Locate the cell with the specified text and output its (X, Y) center coordinate. 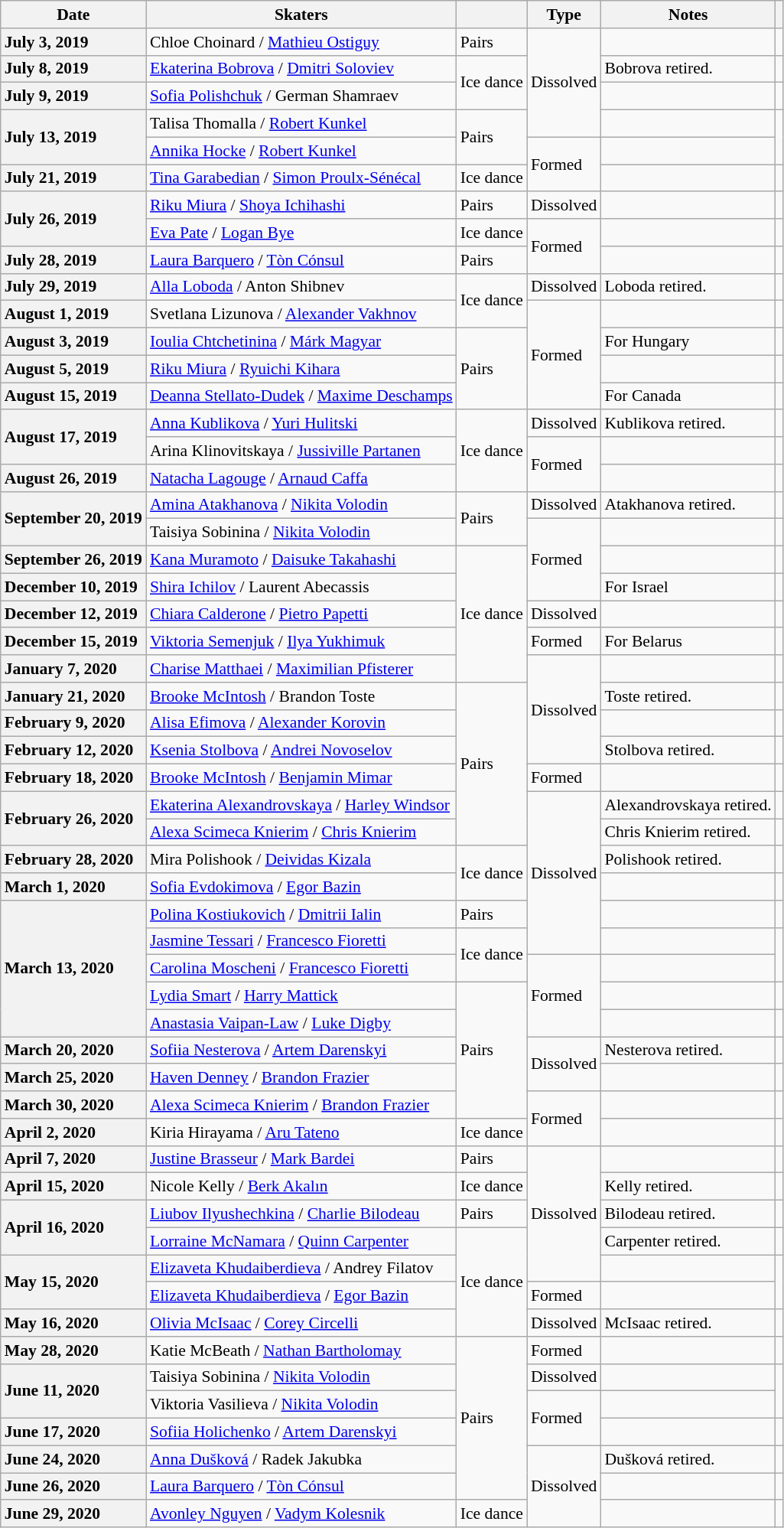
May 28, 2020 (73, 1350)
April 2, 2020 (73, 1132)
Atakhanova retired. (688, 505)
Loboda retired. (688, 287)
Alexa Scimeca Knierim / Brandon Frazier (301, 1105)
Avonley Nguyen / Vadym Kolesnik (301, 1514)
Justine Brasseur / Mark Bardei (301, 1159)
Dušková retired. (688, 1459)
Nesterova retired. (688, 1051)
January 7, 2020 (73, 669)
Anna Kublikova / Yuri Hulitski (301, 424)
Chiara Calderone / Pietro Papetti (301, 614)
April 15, 2020 (73, 1187)
Haven Denney / Brandon Frazier (301, 1078)
For Belarus (688, 642)
Ekaterina Alexandrovskaya / Harley Windsor (301, 805)
May 16, 2020 (73, 1323)
March 20, 2020 (73, 1051)
For Canada (688, 396)
July 28, 2019 (73, 260)
August 17, 2019 (73, 438)
March 25, 2020 (73, 1078)
Nicole Kelly / Berk Akalın (301, 1187)
Anastasia Vaipan-Law / Luke Digby (301, 1023)
For Israel (688, 587)
Sofia Polishchuk / German Shamraev (301, 96)
Skaters (301, 15)
Ekaterina Bobrova / Dmitri Soloviev (301, 69)
Stolbova retired. (688, 751)
McIsaac retired. (688, 1323)
Elizaveta Khudaiberdieva / Andrey Filatov (301, 1269)
June 17, 2020 (73, 1432)
July 26, 2019 (73, 219)
February 12, 2020 (73, 751)
December 12, 2019 (73, 614)
Eva Pate / Logan Bye (301, 233)
March 13, 2020 (73, 969)
Carolina Moscheni / Francesco Fioretti (301, 969)
Viktoria Vasilieva / Nikita Volodin (301, 1405)
July 9, 2019 (73, 96)
Amina Atakhanova / Nikita Volodin (301, 505)
Charise Matthaei / Maximilian Pfisterer (301, 669)
August 5, 2019 (73, 369)
December 15, 2019 (73, 642)
September 26, 2019 (73, 560)
Toste retired. (688, 696)
July 21, 2019 (73, 178)
Lorraine McNamara / Quinn Carpenter (301, 1241)
Shira Ichilov / Laurent Abecassis (301, 587)
Sofiia Holichenko / Artem Darenskyi (301, 1432)
Sofia Evdokimova / Egor Bazin (301, 887)
February 28, 2020 (73, 860)
July 13, 2019 (73, 138)
July 3, 2019 (73, 42)
Anna Dušková / Radek Jakubka (301, 1459)
February 18, 2020 (73, 778)
September 20, 2019 (73, 519)
Riku Miura / Ryuichi Kihara (301, 369)
Bobrova retired. (688, 69)
June 29, 2020 (73, 1514)
August 1, 2019 (73, 314)
Polishook retired. (688, 860)
Natacha Lagouge / Arnaud Caffa (301, 478)
August 26, 2019 (73, 478)
Kiria Hirayama / Aru Tateno (301, 1132)
Talisa Thomalla / Robert Kunkel (301, 124)
Kelly retired. (688, 1187)
Alisa Efimova / Alexander Korovin (301, 723)
April 7, 2020 (73, 1159)
June 11, 2020 (73, 1391)
February 9, 2020 (73, 723)
Svetlana Lizunova / Alexander Vakhnov (301, 314)
July 8, 2019 (73, 69)
Brooke McIntosh / Benjamin Mimar (301, 778)
Notes (688, 15)
Katie McBeath / Nathan Bartholomay (301, 1350)
Arina Klinovitskaya / Jussiville Partanen (301, 451)
Alexa Scimeca Knierim / Chris Knierim (301, 832)
Alexandrovskaya retired. (688, 805)
Ioulia Chtchetinina / Márk Magyar (301, 342)
Date (73, 15)
Annika Hocke / Robert Kunkel (301, 151)
Bilodeau retired. (688, 1214)
February 26, 2020 (73, 819)
Elizaveta Khudaiberdieva / Egor Bazin (301, 1296)
Mira Polishook / Deividas Kizala (301, 860)
Kana Muramoto / Daisuke Takahashi (301, 560)
March 30, 2020 (73, 1105)
Chloe Choinard / Mathieu Ostiguy (301, 42)
Jasmine Tessari / Francesco Fioretti (301, 941)
Chris Knierim retired. (688, 832)
June 24, 2020 (73, 1459)
Type (564, 15)
Liubov Ilyushechkina / Charlie Bilodeau (301, 1214)
Alla Loboda / Anton Shibnev (301, 287)
Riku Miura / Shoya Ichihashi (301, 206)
For Hungary (688, 342)
Carpenter retired. (688, 1241)
Lydia Smart / Harry Mattick (301, 996)
Sofiia Nesterova / Artem Darenskyi (301, 1051)
Viktoria Semenjuk / Ilya Yukhimuk (301, 642)
Ksenia Stolbova / Andrei Novoselov (301, 751)
Olivia McIsaac / Corey Circelli (301, 1323)
Brooke McIntosh / Brandon Toste (301, 696)
Polina Kostiukovich / Dmitrii Ialin (301, 914)
April 16, 2020 (73, 1227)
July 29, 2019 (73, 287)
Tina Garabedian / Simon Proulx-Sénécal (301, 178)
Kublikova retired. (688, 424)
March 1, 2020 (73, 887)
June 26, 2020 (73, 1487)
December 10, 2019 (73, 587)
August 15, 2019 (73, 396)
Deanna Stellato-Dudek / Maxime Deschamps (301, 396)
January 21, 2020 (73, 696)
August 3, 2019 (73, 342)
May 15, 2020 (73, 1282)
